Pinpoint the cell where the given text exists, returning its [x, y] midpoint coordinate. 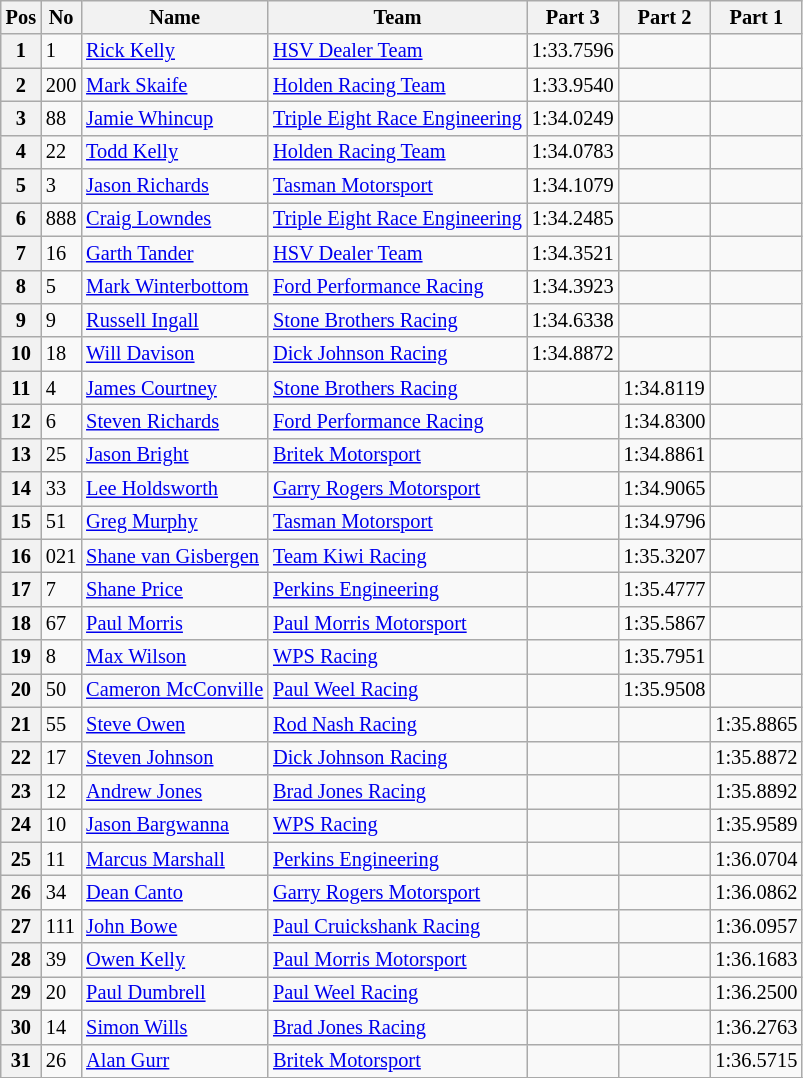
Alan Gurr [174, 1061]
1:34.3521 [573, 253]
Russell Ingall [174, 320]
Rick Kelly [174, 51]
23 [21, 791]
Paul Morris [174, 623]
24 [21, 825]
1:36.0862 [756, 892]
33 [61, 489]
Will Davison [174, 354]
021 [61, 556]
1:36.1683 [756, 960]
1:34.6338 [573, 320]
1:33.7596 [573, 51]
Name [174, 17]
1:35.5867 [665, 623]
Simon Wills [174, 1027]
1:36.0704 [756, 859]
67 [61, 623]
1:35.8865 [756, 724]
Jamie Whincup [174, 118]
Owen Kelly [174, 960]
Team Kiwi Racing [398, 556]
39 [61, 960]
15 [21, 522]
19 [21, 657]
Jason Bright [174, 455]
1:34.1079 [573, 186]
Pos [21, 17]
Lee Holdsworth [174, 489]
1:34.9065 [665, 489]
No [61, 17]
Part 1 [756, 17]
1:35.8872 [756, 758]
1:34.8119 [665, 388]
30 [21, 1027]
Greg Murphy [174, 522]
James Courtney [174, 388]
Todd Kelly [174, 152]
Garth Tander [174, 253]
28 [21, 960]
1:35.4777 [665, 589]
1:34.2485 [573, 219]
29 [21, 993]
200 [61, 85]
Dean Canto [174, 892]
1:35.7951 [665, 657]
Jason Richards [174, 186]
1:34.0783 [573, 152]
1:33.9540 [573, 85]
Jason Bargwanna [174, 825]
Shane Price [174, 589]
1:36.2763 [756, 1027]
Paul Cruickshank Racing [398, 926]
21 [21, 724]
1:34.8861 [665, 455]
1:34.9796 [665, 522]
Rod Nash Racing [398, 724]
Steve Owen [174, 724]
1:34.8872 [573, 354]
John Bowe [174, 926]
50 [61, 690]
1:34.8300 [665, 421]
1:34.0249 [573, 118]
Part 3 [573, 17]
27 [21, 926]
Steven Richards [174, 421]
Team [398, 17]
34 [61, 892]
1:35.9508 [665, 690]
55 [61, 724]
2 [21, 85]
111 [61, 926]
Marcus Marshall [174, 859]
Mark Skaife [174, 85]
1:34.3923 [573, 287]
51 [61, 522]
1:35.8892 [756, 791]
1:35.3207 [665, 556]
1:36.2500 [756, 993]
Steven Johnson [174, 758]
1:36.5715 [756, 1061]
31 [21, 1061]
Mark Winterbottom [174, 287]
Andrew Jones [174, 791]
Craig Lowndes [174, 219]
Part 2 [665, 17]
Cameron McConville [174, 690]
13 [21, 455]
88 [61, 118]
Max Wilson [174, 657]
Shane van Gisbergen [174, 556]
1:36.0957 [756, 926]
Paul Dumbrell [174, 993]
888 [61, 219]
1:35.9589 [756, 825]
